Provide the [X, Y] coordinate of the cell's center where the given text is located.  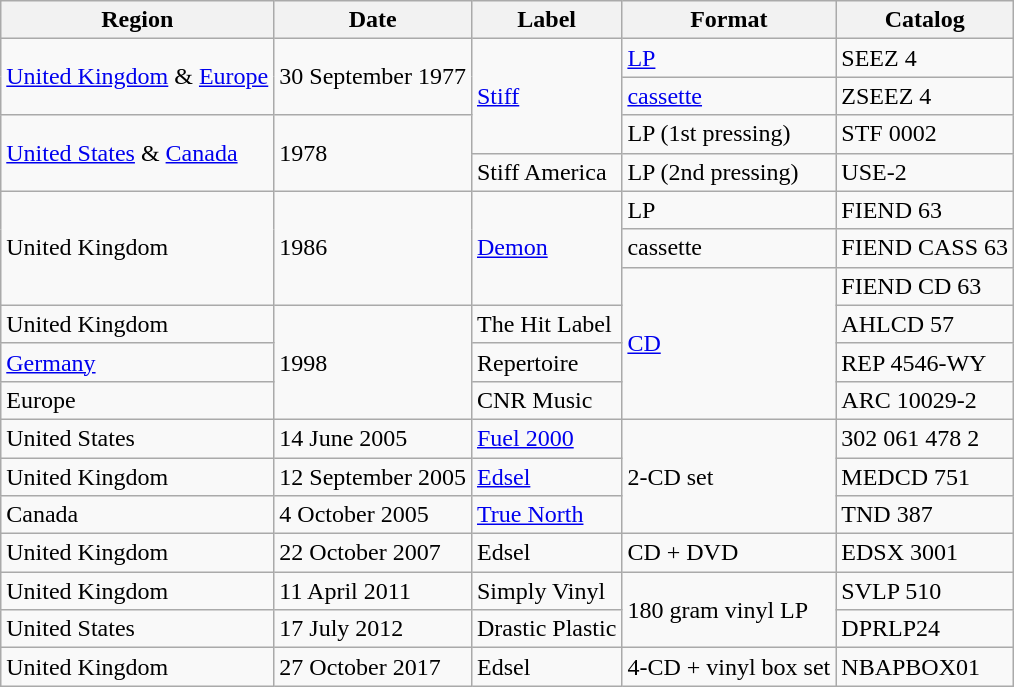
11 April 2011 [373, 591]
302 061 478 2 [925, 438]
180 gram vinyl LP [729, 610]
Repertoire [546, 362]
Format [729, 20]
FIEND 63 [925, 210]
Canada [138, 515]
FIEND CASS 63 [925, 248]
CD [729, 343]
TND 387 [925, 515]
United States & Canada [138, 153]
Drastic Plastic [546, 629]
CNR Music [546, 400]
14 June 2005 [373, 438]
EDSX 3001 [925, 553]
LP (2nd pressing) [729, 172]
AHLCD 57 [925, 324]
NBAPBOX01 [925, 667]
MEDCD 751 [925, 477]
Label [546, 20]
2-CD set [729, 476]
ARC 10029-2 [925, 400]
12 September 2005 [373, 477]
Catalog [925, 20]
True North [546, 515]
LP (1st pressing) [729, 134]
1978 [373, 153]
Stiff America [546, 172]
United Kingdom & Europe [138, 77]
Stiff [546, 96]
1998 [373, 362]
27 October 2017 [373, 667]
Region [138, 20]
REP 4546-WY [925, 362]
USE-2 [925, 172]
Date [373, 20]
4 October 2005 [373, 515]
Simply Vinyl [546, 591]
ZSEEZ 4 [925, 96]
22 October 2007 [373, 553]
DPRLP24 [925, 629]
17 July 2012 [373, 629]
Germany [138, 362]
1986 [373, 248]
SVLP 510 [925, 591]
4-CD + vinyl box set [729, 667]
STF 0002 [925, 134]
SEEZ 4 [925, 58]
Europe [138, 400]
CD + DVD [729, 553]
Demon [546, 248]
30 September 1977 [373, 77]
FIEND CD 63 [925, 286]
Fuel 2000 [546, 438]
The Hit Label [546, 324]
